For the text-containing cell, return its midpoint in [X, Y] coordinate format. 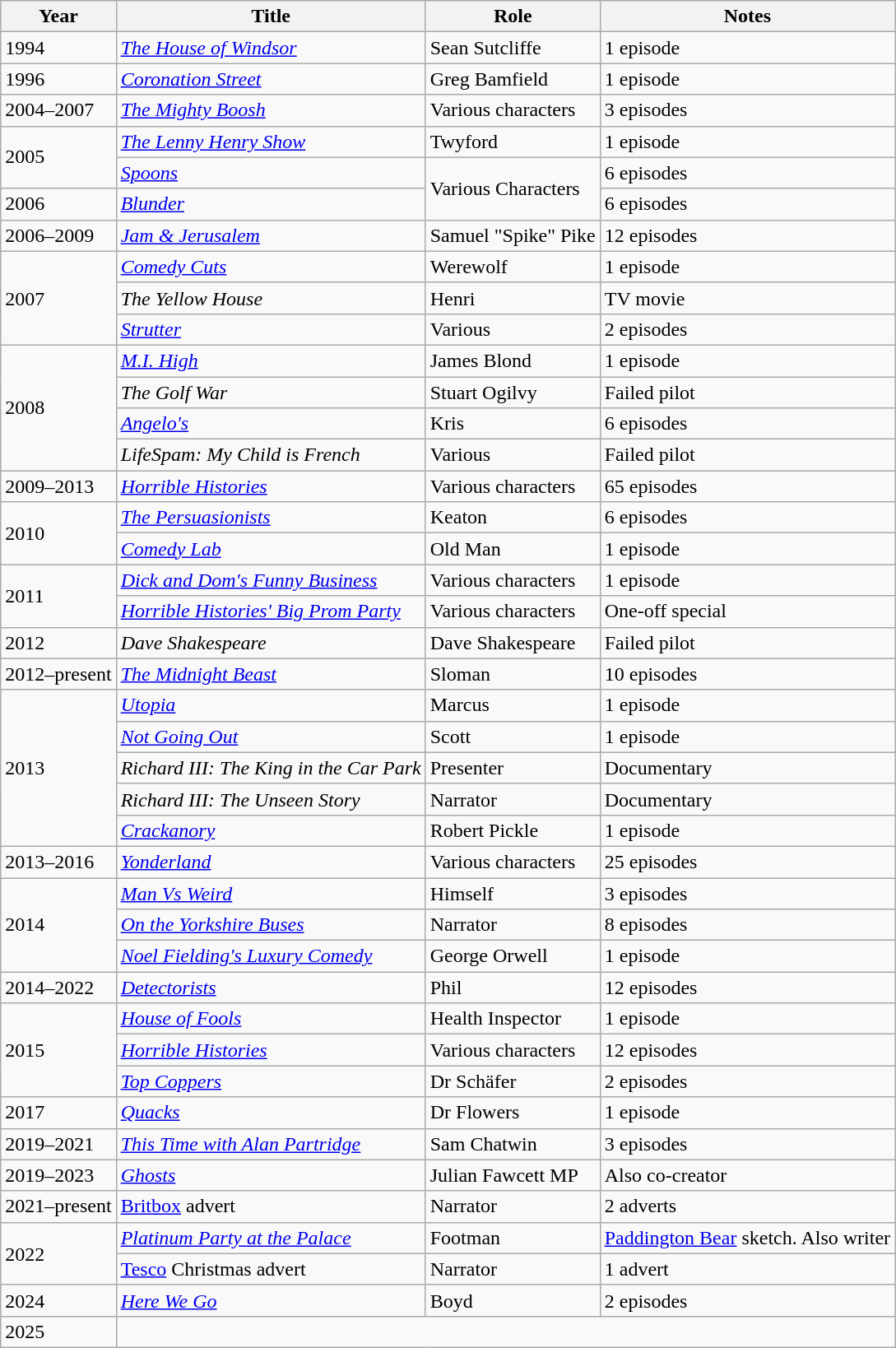
On the Yorkshire Buses [271, 925]
2013–2016 [58, 862]
One-off special [747, 611]
2014 [58, 924]
The Mighty Boosh [271, 110]
2017 [58, 1113]
Blunder [271, 204]
The Midnight Beast [271, 674]
Marcus [513, 705]
Quacks [271, 1113]
Role [513, 16]
2008 [58, 407]
Tesco Christmas advert [271, 1269]
Title [271, 16]
8 episodes [747, 925]
Notes [747, 16]
Greg Bamfield [513, 79]
2006–2009 [58, 235]
2010 [58, 533]
2025 [58, 1332]
Dick and Dom's Funny Business [271, 580]
The Lenny Henry Show [271, 142]
The Persuasionists [271, 518]
The Golf War [271, 393]
Man Vs Weird [271, 893]
Samuel "Spike" Pike [513, 235]
2012–present [58, 674]
Richard III: The Unseen Story [271, 799]
Phil [513, 988]
Not Going Out [271, 737]
Noel Fielding's Luxury Comedy [271, 956]
2011 [58, 596]
2 adverts [747, 1206]
2004–2007 [58, 110]
2007 [58, 298]
The House of Windsor [271, 48]
Spoons [271, 173]
2009–2013 [58, 486]
Footman [513, 1238]
Sean Sutcliffe [513, 48]
Here We Go [271, 1300]
House of Fools [271, 1019]
1996 [58, 79]
Year [58, 16]
2013 [58, 768]
Dr Schäfer [513, 1081]
2015 [58, 1050]
Himself [513, 893]
2019–2023 [58, 1175]
1994 [58, 48]
This Time with Alan Partridge [271, 1144]
Jam & Jerusalem [271, 235]
Paddington Bear sketch. Also writer [747, 1238]
Presenter [513, 768]
Boyd [513, 1300]
George Orwell [513, 956]
Kris [513, 424]
10 episodes [747, 674]
25 episodes [747, 862]
2005 [58, 157]
Stuart Ogilvy [513, 393]
2022 [58, 1253]
Julian Fawcett MP [513, 1175]
Sloman [513, 674]
2021–present [58, 1206]
Utopia [271, 705]
Detectorists [271, 988]
James Blond [513, 360]
Health Inspector [513, 1019]
Horrible Histories' Big Prom Party [271, 611]
Twyford [513, 142]
Yonderland [271, 862]
Richard III: The King in the Car Park [271, 768]
Platinum Party at the Palace [271, 1238]
Scott [513, 737]
Comedy Lab [271, 549]
Also co-creator [747, 1175]
Keaton [513, 518]
2006 [58, 204]
65 episodes [747, 486]
Strutter [271, 329]
1 advert [747, 1269]
LifeSpam: My Child is French [271, 455]
Ghosts [271, 1175]
Comedy Cuts [271, 267]
TV movie [747, 298]
M.I. High [271, 360]
Sam Chatwin [513, 1144]
Britbox advert [271, 1206]
2019–2021 [58, 1144]
Robert Pickle [513, 830]
Angelo's [271, 424]
Henri [513, 298]
Old Man [513, 549]
Top Coppers [271, 1081]
The Yellow House [271, 298]
Various Characters [513, 188]
2012 [58, 643]
2014–2022 [58, 988]
Coronation Street [271, 79]
Crackanory [271, 830]
2024 [58, 1300]
Dr Flowers [513, 1113]
Werewolf [513, 267]
